Find where the given text appears and provide that cell's center as [x, y] coordinate. 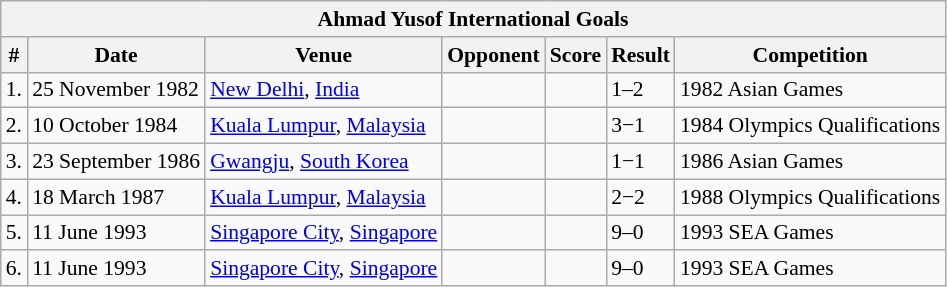
1–2 [640, 90]
5. [14, 233]
25 November 1982 [116, 90]
Ahmad Yusof International Goals [474, 19]
1984 Olympics Qualifications [810, 126]
3−1 [640, 126]
4. [14, 197]
6. [14, 269]
1. [14, 90]
New Delhi, India [324, 90]
1986 Asian Games [810, 162]
1988 Olympics Qualifications [810, 197]
2. [14, 126]
Result [640, 55]
Opponent [494, 55]
Date [116, 55]
1−1 [640, 162]
2−2 [640, 197]
Score [576, 55]
10 October 1984 [116, 126]
# [14, 55]
3. [14, 162]
Gwangju, South Korea [324, 162]
1982 Asian Games [810, 90]
Venue [324, 55]
Competition [810, 55]
23 September 1986 [116, 162]
18 March 1987 [116, 197]
